Scan for the cell matching the given text and deliver its [X, Y] coordinate at center. 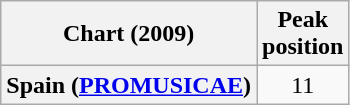
Peakposition [303, 34]
Spain (PROMUSICAE) [129, 85]
11 [303, 85]
Chart (2009) [129, 34]
